Return the [X, Y] coordinate for the center point of the cell that contains the specified text.  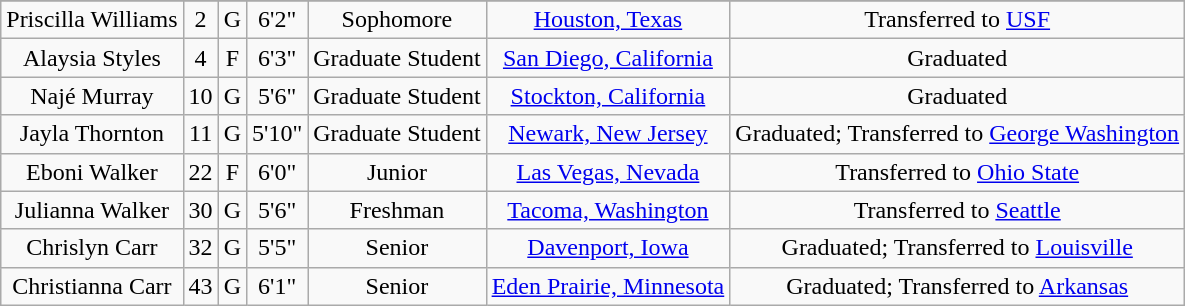
32 [200, 248]
Priscilla Williams [92, 20]
Graduated; Transferred to Louisville [958, 248]
Davenport, Iowa [608, 248]
Stockton, California [608, 96]
Transferred to Seattle [958, 210]
Graduated; Transferred to Arkansas [958, 286]
Eboni Walker [92, 172]
Sophomore [397, 20]
Najé Murray [92, 96]
San Diego, California [608, 58]
2 [200, 20]
10 [200, 96]
Transferred to Ohio State [958, 172]
6'2" [278, 20]
Freshman [397, 210]
30 [200, 210]
22 [200, 172]
Transferred to USF [958, 20]
6'1" [278, 286]
Houston, Texas [608, 20]
5'5" [278, 248]
6'3" [278, 58]
Christianna Carr [92, 286]
11 [200, 134]
Graduated; Transferred to George Washington [958, 134]
Tacoma, Washington [608, 210]
Alaysia Styles [92, 58]
Julianna Walker [92, 210]
Las Vegas, Nevada [608, 172]
6'0" [278, 172]
Junior [397, 172]
Chrislyn Carr [92, 248]
Newark, New Jersey [608, 134]
4 [200, 58]
Jayla Thornton [92, 134]
Eden Prairie, Minnesota [608, 286]
5'10" [278, 134]
43 [200, 286]
